Output the [x, y] coordinate of the center of the cell containing the given text.  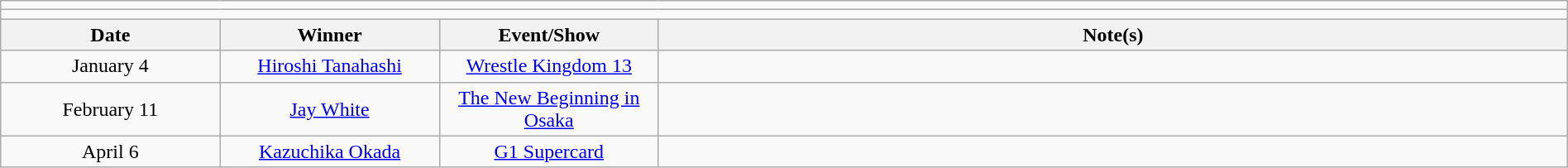
Kazuchika Okada [329, 151]
Wrestle Kingdom 13 [549, 66]
February 11 [111, 109]
April 6 [111, 151]
Date [111, 35]
G1 Supercard [549, 151]
The New Beginning in Osaka [549, 109]
Winner [329, 35]
Note(s) [1113, 35]
Jay White [329, 109]
January 4 [111, 66]
Event/Show [549, 35]
Hiroshi Tanahashi [329, 66]
